Provide the (X, Y) coordinate of the cell's center where the given text is located.  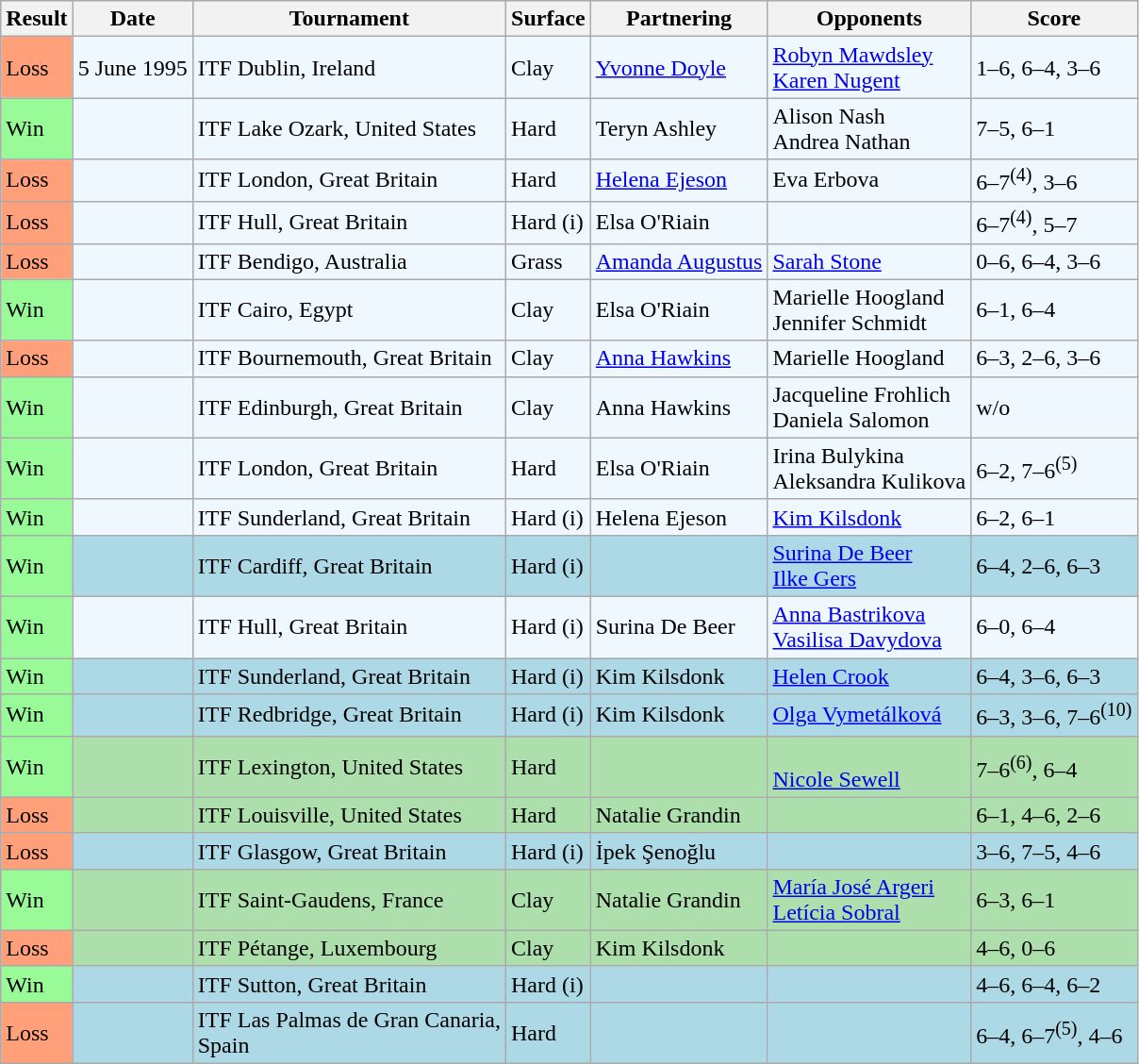
ITF Dublin, Ireland (349, 68)
6–1, 6–4 (1054, 309)
Jacqueline Frohlich Daniela Salomon (869, 407)
3–6, 7–5, 4–6 (1054, 851)
6–2, 7–6(5) (1054, 468)
7–6(6), 6–4 (1054, 766)
Helen Crook (869, 676)
Yvonne Doyle (679, 68)
Teryn Ashley (679, 128)
Nicole Sewell (869, 766)
6–4, 3–6, 6–3 (1054, 676)
Robyn Mawdsley Karen Nugent (869, 68)
6–3, 2–6, 3–6 (1054, 358)
ITF Redbridge, Great Britain (349, 715)
ITF Glasgow, Great Britain (349, 851)
Marielle Hoogland Jennifer Schmidt (869, 309)
María José Argeri Letícia Sobral (869, 900)
6–7(4), 3–6 (1054, 181)
6–4, 2–6, 6–3 (1054, 566)
ITF Sutton, Great Britain (349, 984)
Alison Nash Andrea Nathan (869, 128)
Grass (549, 261)
ITF Bournemouth, Great Britain (349, 358)
İpek Şenoğlu (679, 851)
4–6, 6–4, 6–2 (1054, 984)
ITF Pétange, Luxembourg (349, 948)
Surina De Beer Ilke Gers (869, 566)
ITF Cardiff, Great Britain (349, 566)
Tournament (349, 19)
6–4, 6–7(5), 4–6 (1054, 1034)
0–6, 6–4, 3–6 (1054, 261)
Opponents (869, 19)
Sarah Stone (869, 261)
Partnering (679, 19)
ITF Lake Ozark, United States (349, 128)
Result (37, 19)
Surface (549, 19)
6–3, 3–6, 7–6(10) (1054, 715)
4–6, 0–6 (1054, 948)
Score (1054, 19)
5 June 1995 (132, 68)
Anna Bastrikova Vasilisa Davydova (869, 626)
1–6, 6–4, 3–6 (1054, 68)
ITF Edinburgh, Great Britain (349, 407)
6–0, 6–4 (1054, 626)
6–2, 6–1 (1054, 517)
Date (132, 19)
ITF Cairo, Egypt (349, 309)
Surina De Beer (679, 626)
Olga Vymetálková (869, 715)
ITF Las Palmas de Gran Canaria, Spain (349, 1034)
7–5, 6–1 (1054, 128)
ITF Bendigo, Australia (349, 261)
Eva Erbova (869, 181)
ITF Lexington, United States (349, 766)
Amanda Augustus (679, 261)
Irina Bulykina Aleksandra Kulikova (869, 468)
ITF Saint-Gaudens, France (349, 900)
ITF Louisville, United States (349, 815)
w/o (1054, 407)
6–1, 4–6, 2–6 (1054, 815)
6–7(4), 5–7 (1054, 223)
Marielle Hoogland (869, 358)
6–3, 6–1 (1054, 900)
